Return the [x, y] coordinate for the center point of the cell that contains the specified text.  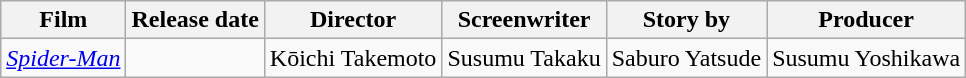
Susumu Takaku [524, 58]
Screenwriter [524, 20]
Kōichi Takemoto [353, 58]
Story by [686, 20]
Producer [866, 20]
Film [64, 20]
Spider-Man [64, 58]
Release date [195, 20]
Saburo Yatsude [686, 58]
Susumu Yoshikawa [866, 58]
Director [353, 20]
